Determine the [x, y] coordinate at the center of the cell enclosing the given text.  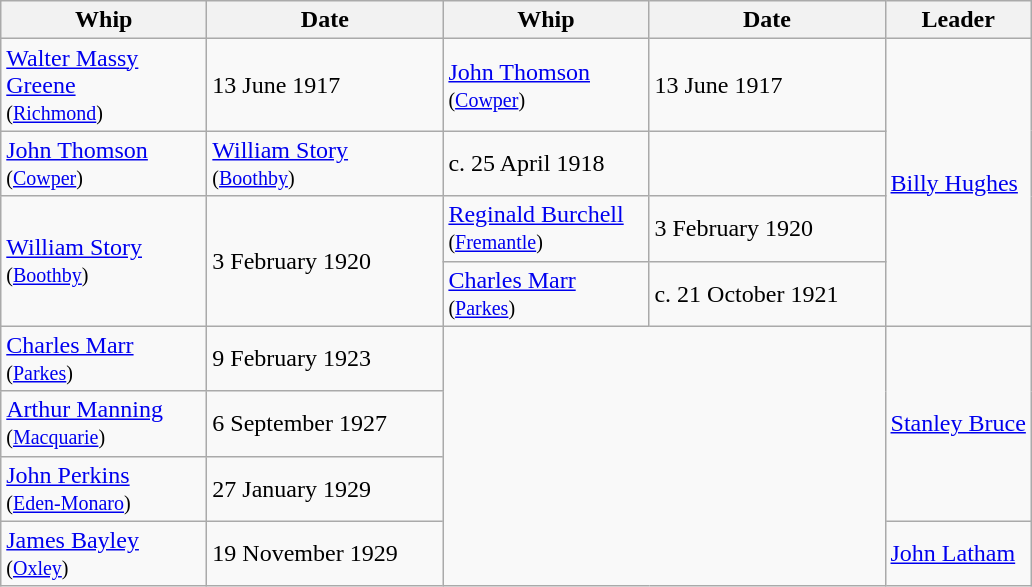
Leader [958, 20]
Reginald Burchell(Fremantle) [546, 228]
Billy Hughes [958, 182]
c. 21 October 1921 [767, 294]
John Latham [958, 554]
Stanley Bruce [958, 424]
6 September 1927 [325, 424]
9 February 1923 [325, 358]
John Perkins(Eden-Monaro) [104, 488]
James Bayley(Oxley) [104, 554]
Arthur Manning(Macquarie) [104, 424]
Walter Massy Greene(Richmond) [104, 85]
19 November 1929 [325, 554]
27 January 1929 [325, 488]
c. 25 April 1918 [546, 164]
